Pinpoint the cell where the given text exists, returning its [x, y] midpoint coordinate. 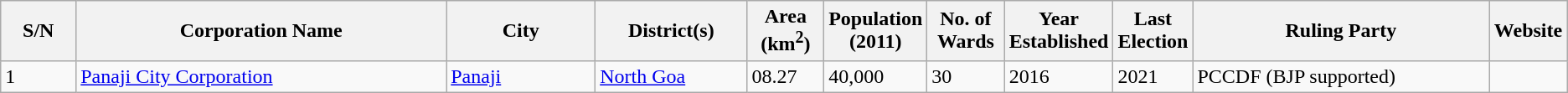
Ruling Party [1341, 31]
Area (km2) [786, 31]
2021 [1153, 76]
Panaji [521, 76]
Panaji City Corporation [261, 76]
Population (2011) [876, 31]
North Goa [672, 76]
No. of Wards [966, 31]
Last Election [1153, 31]
District(s) [672, 31]
Corporation Name [261, 31]
S/N [39, 31]
08.27 [786, 76]
City [521, 31]
Website [1529, 31]
30 [966, 76]
Year Established [1059, 31]
2016 [1059, 76]
PCCDF (BJP supported) [1341, 76]
1 [39, 76]
40,000 [876, 76]
